Locate the cell with the specified text and output its (x, y) center coordinate. 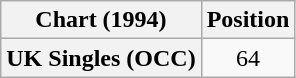
UK Singles (OCC) (101, 58)
Position (248, 20)
64 (248, 58)
Chart (1994) (101, 20)
